Extract the (X, Y) coordinate from the center of the cell holding the provided text.  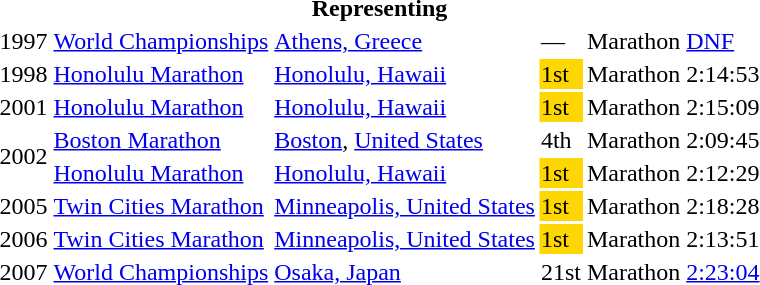
4th (560, 140)
Boston Marathon (161, 140)
— (560, 41)
Boston, United States (405, 140)
World Championships (161, 41)
Athens, Greece (405, 41)
